Capture the cell that displays the provided text and extract its [X, Y] central coordinate. 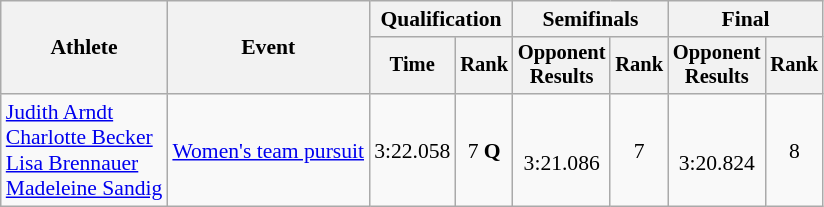
Event [268, 48]
3:21.086 [562, 150]
Final [746, 19]
3:20.824 [716, 150]
7 [639, 150]
Time [412, 66]
3:22.058 [412, 150]
Semifinals [590, 19]
8 [794, 150]
Qualification [441, 19]
Athlete [84, 48]
7 Q [484, 150]
Judith ArndtCharlotte BeckerLisa BrennauerMadeleine Sandig [84, 150]
Women's team pursuit [268, 150]
